For the text-containing cell, return its midpoint in (x, y) coordinate format. 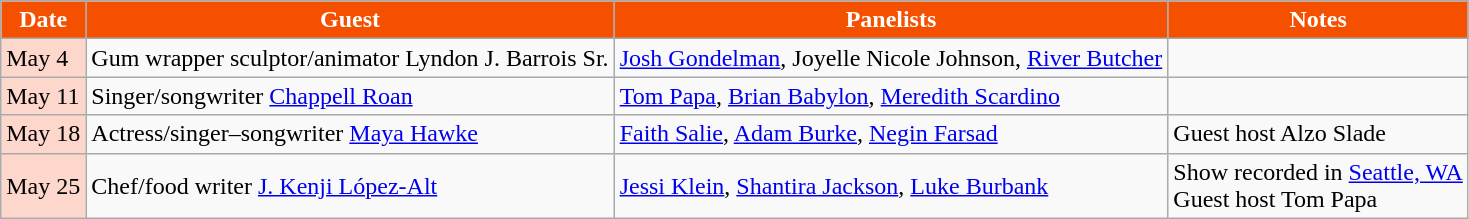
Jessi Klein, Shantira Jackson, Luke Burbank (891, 186)
Faith Salie, Adam Burke, Negin Farsad (891, 134)
May 11 (44, 96)
Guest (350, 20)
Singer/songwriter Chappell Roan (350, 96)
May 18 (44, 134)
May 25 (44, 186)
Date (44, 20)
Chef/food writer J. Kenji López-Alt (350, 186)
Actress/singer–songwriter Maya Hawke (350, 134)
Notes (1318, 20)
Gum wrapper sculptor/animator Lyndon J. Barrois Sr. (350, 58)
Tom Papa, Brian Babylon, Meredith Scardino (891, 96)
Josh Gondelman, Joyelle Nicole Johnson, River Butcher (891, 58)
Show recorded in Seattle, WA Guest host Tom Papa (1318, 186)
Guest host Alzo Slade (1318, 134)
May 4 (44, 58)
Panelists (891, 20)
